Detect which cell encompasses the target text, then output its [X, Y] center coordinate. 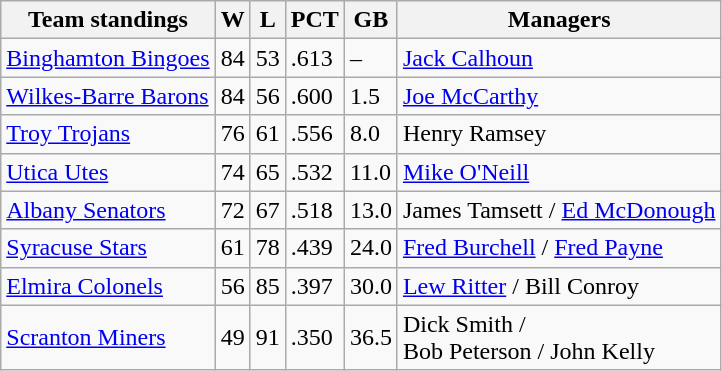
.600 [314, 96]
James Tamsett / Ed McDonough [559, 210]
Elmira Colonels [108, 286]
.532 [314, 172]
13.0 [370, 210]
Albany Senators [108, 210]
PCT [314, 20]
8.0 [370, 134]
24.0 [370, 248]
Syracuse Stars [108, 248]
Utica Utes [108, 172]
W [232, 20]
72 [232, 210]
Binghamton Bingoes [108, 58]
Jack Calhoun [559, 58]
49 [232, 338]
L [268, 20]
.613 [314, 58]
Henry Ramsey [559, 134]
65 [268, 172]
30.0 [370, 286]
Troy Trojans [108, 134]
Fred Burchell / Fred Payne [559, 248]
– [370, 58]
.556 [314, 134]
Wilkes-Barre Barons [108, 96]
Dick Smith / Bob Peterson / John Kelly [559, 338]
.439 [314, 248]
74 [232, 172]
67 [268, 210]
Mike O'Neill [559, 172]
85 [268, 286]
.397 [314, 286]
Lew Ritter / Bill Conroy [559, 286]
91 [268, 338]
11.0 [370, 172]
Scranton Miners [108, 338]
1.5 [370, 96]
.518 [314, 210]
.350 [314, 338]
Joe McCarthy [559, 96]
78 [268, 248]
Managers [559, 20]
GB [370, 20]
36.5 [370, 338]
Team standings [108, 20]
76 [232, 134]
53 [268, 58]
